Extract the (x, y) coordinate from the center of the cell holding the provided text.  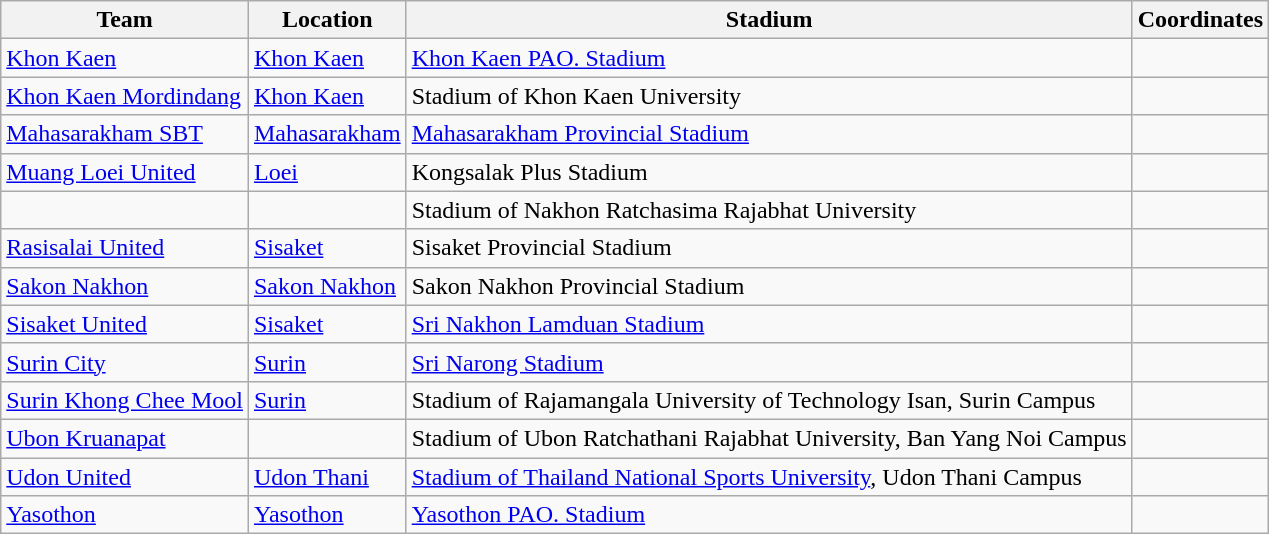
Udon Thani (327, 477)
Muang Loei United (125, 172)
Udon United (125, 477)
Mahasarakham (327, 134)
Sakon Nakhon Provincial Stadium (769, 286)
Surin City (125, 362)
Mahasarakham SBT (125, 134)
Sri Narong Stadium (769, 362)
Khon Kaen Mordindang (125, 96)
Team (125, 20)
Stadium of Thailand National Sports University, Udon Thani Campus (769, 477)
Surin Khong Chee Mool (125, 400)
Ubon Kruanapat (125, 438)
Sisaket United (125, 324)
Stadium of Rajamangala University of Technology Isan, Surin Campus (769, 400)
Loei (327, 172)
Rasisalai United (125, 248)
Sisaket Provincial Stadium (769, 248)
Yasothon PAO. Stadium (769, 515)
Sri Nakhon Lamduan Stadium (769, 324)
Kongsalak Plus Stadium (769, 172)
Stadium of Ubon Ratchathani Rajabhat University, Ban Yang Noi Campus (769, 438)
Mahasarakham Provincial Stadium (769, 134)
Stadium of Nakhon Ratchasima Rajabhat University (769, 210)
Stadium of Khon Kaen University (769, 96)
Khon Kaen PAO. Stadium (769, 58)
Location (327, 20)
Stadium (769, 20)
Coordinates (1200, 20)
